Detect which cell encompasses the target text, then output its (x, y) center coordinate. 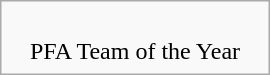
PFA Team of the Year (134, 38)
